Return (x, y) of the center of cell containing provided text 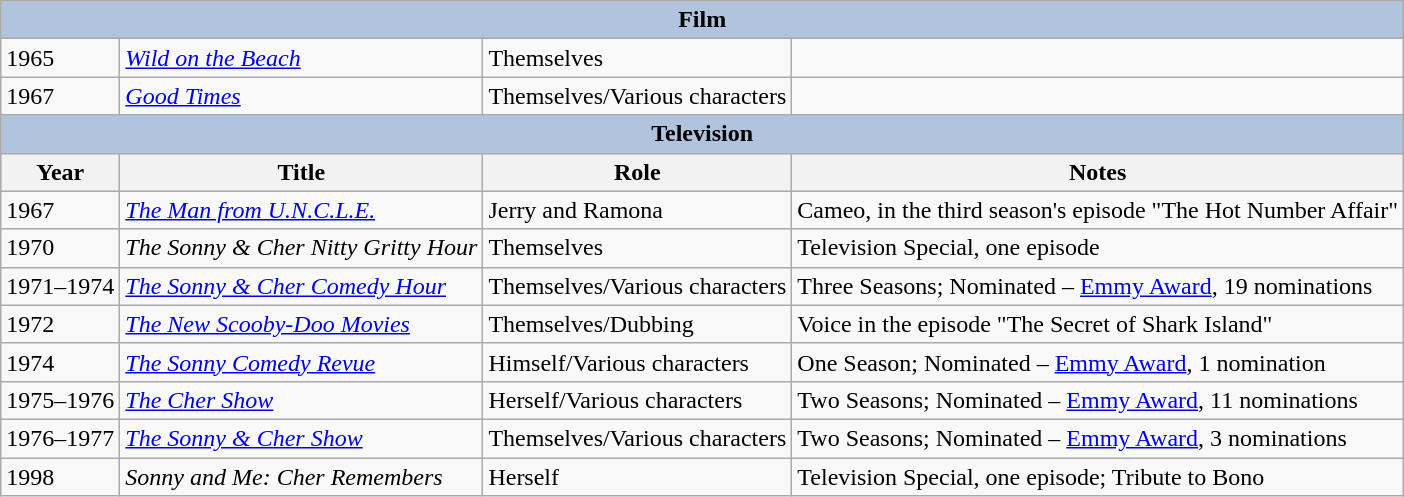
The Sonny Comedy Revue (302, 362)
Wild on the Beach (302, 58)
Notes (1098, 172)
Herself (638, 477)
1998 (60, 477)
Voice in the episode "The Secret of Shark Island" (1098, 324)
One Season; Nominated – Emmy Award, 1 nomination (1098, 362)
Good Times (302, 96)
Sonny and Me: Cher Remembers (302, 477)
1971–1974 (60, 286)
Film (702, 20)
The Sonny & Cher Show (302, 438)
1972 (60, 324)
Two Seasons; Nominated – Emmy Award, 11 nominations (1098, 400)
1970 (60, 248)
Two Seasons; Nominated – Emmy Award, 3 nominations (1098, 438)
Three Seasons; Nominated – Emmy Award, 19 nominations (1098, 286)
Themselves/Dubbing (638, 324)
Herself/Various characters (638, 400)
Himself/Various characters (638, 362)
The Sonny & Cher Nitty Gritty Hour (302, 248)
Jerry and Ramona (638, 210)
Cameo, in the third season's episode "The Hot Number Affair" (1098, 210)
The New Scooby-Doo Movies (302, 324)
1975–1976 (60, 400)
1965 (60, 58)
Title (302, 172)
1974 (60, 362)
Television (702, 134)
Television Special, one episode; Tribute to Bono (1098, 477)
Television Special, one episode (1098, 248)
1976–1977 (60, 438)
The Cher Show (302, 400)
Role (638, 172)
Year (60, 172)
The Sonny & Cher Comedy Hour (302, 286)
The Man from U.N.C.L.E. (302, 210)
